Output the (X, Y) coordinate of the center of the cell containing the given text.  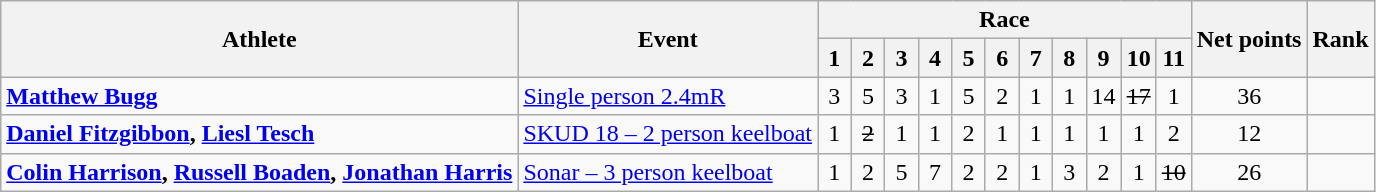
14 (1104, 96)
11 (1174, 58)
Colin Harrison, Russell Boaden, Jonathan Harris (260, 172)
Daniel Fitzgibbon, Liesl Tesch (260, 134)
4 (935, 58)
Net points (1249, 39)
12 (1249, 134)
Race (1005, 20)
17 (1138, 96)
36 (1249, 96)
6 (1002, 58)
9 (1104, 58)
Rank (1340, 39)
Sonar – 3 person keelboat (668, 172)
SKUD 18 – 2 person keelboat (668, 134)
Single person 2.4mR (668, 96)
Event (668, 39)
8 (1070, 58)
26 (1249, 172)
Athlete (260, 39)
Matthew Bugg (260, 96)
